Provide the (X, Y) coordinate of the cell's center where the given text is located.  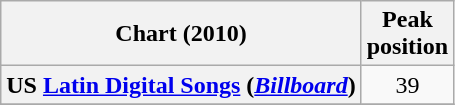
39 (407, 85)
Chart (2010) (181, 34)
Peakposition (407, 34)
US Latin Digital Songs (Billboard) (181, 85)
